Search for the cell housing the specified text and yield its (X, Y) center coordinate. 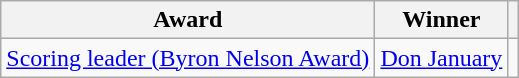
Don January (442, 58)
Scoring leader (Byron Nelson Award) (188, 58)
Award (188, 20)
Winner (442, 20)
